Capture the cell that displays the provided text and extract its (x, y) central coordinate. 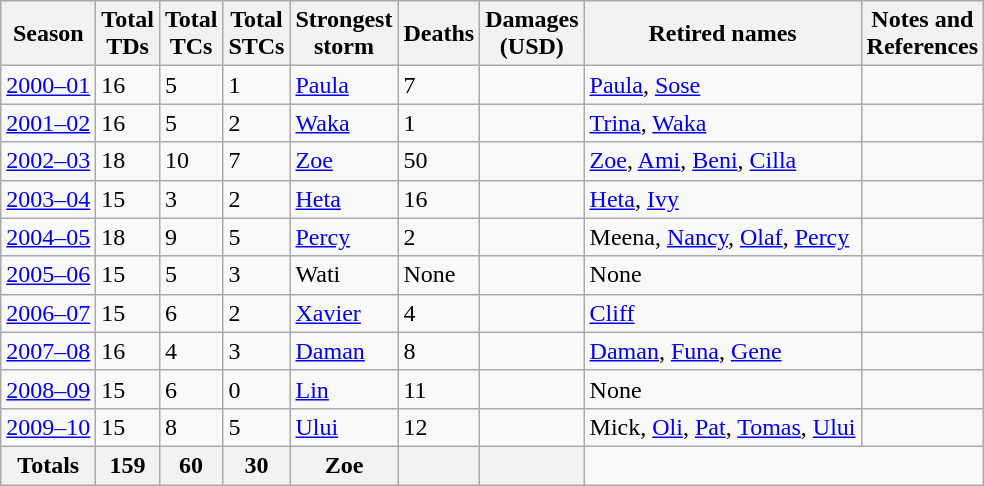
Waka (344, 123)
Trina, Waka (722, 123)
2007–08 (48, 351)
0 (256, 389)
Strongeststorm (344, 34)
Retired names (722, 34)
Heta (344, 199)
Xavier (344, 313)
9 (191, 237)
10 (191, 161)
Mick, Oli, Pat, Tomas, Ului (722, 427)
Totals (48, 465)
TotalSTCs (256, 34)
TotalTDs (128, 34)
Season (48, 34)
Percy (344, 237)
2000–01 (48, 85)
2004–05 (48, 237)
159 (128, 465)
Notes andReferences (922, 34)
Zoe, Ami, Beni, Cilla (722, 161)
2009–10 (48, 427)
Paula, Sose (722, 85)
2003–04 (48, 199)
Daman (344, 351)
2002–03 (48, 161)
2001–02 (48, 123)
Deaths (439, 34)
Ului (344, 427)
2006–07 (48, 313)
50 (439, 161)
TotalTCs (191, 34)
30 (256, 465)
Cliff (722, 313)
Wati (344, 275)
Damages(USD) (532, 34)
11 (439, 389)
2008–09 (48, 389)
Heta, Ivy (722, 199)
Lin (344, 389)
12 (439, 427)
Paula (344, 85)
60 (191, 465)
Daman, Funa, Gene (722, 351)
Meena, Nancy, Olaf, Percy (722, 237)
2005–06 (48, 275)
